Extract the [X, Y] coordinate from the center of the cell holding the provided text.  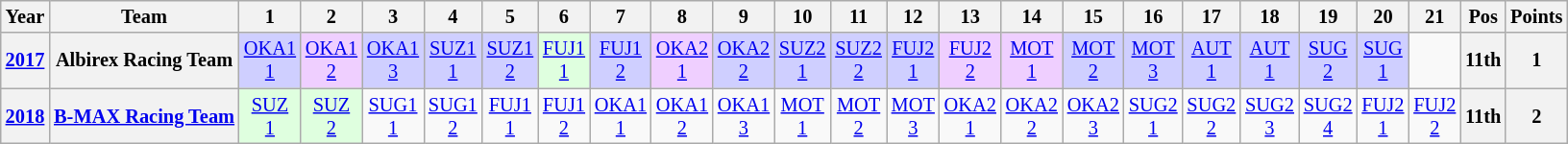
17 [1211, 16]
19 [1328, 16]
9 [744, 16]
B-MAX Racing Team [144, 116]
SUZ21 [802, 60]
4 [453, 16]
12 [913, 16]
SUG21 [1153, 116]
20 [1383, 16]
11 [858, 16]
SUG22 [1211, 116]
2018 [25, 116]
SUZ22 [858, 60]
21 [1434, 16]
SUG1 [1383, 60]
SUZ11 [453, 60]
SUG11 [393, 116]
Points [1536, 16]
Team [144, 16]
OKA23 [1093, 116]
SUZ2 [331, 116]
13 [970, 16]
15 [1093, 16]
Year [25, 16]
3 [393, 16]
Albirex Racing Team [144, 60]
16 [1153, 16]
6 [564, 16]
10 [802, 16]
SUG23 [1270, 116]
8 [682, 16]
5 [510, 16]
SUZ12 [510, 60]
SUG12 [453, 116]
SUZ1 [270, 116]
14 [1032, 16]
SUG24 [1328, 116]
18 [1270, 16]
SUG2 [1328, 60]
2017 [25, 60]
Pos [1483, 16]
7 [621, 16]
